Determine the [X, Y] coordinate at the center of the cell enclosing the given text.  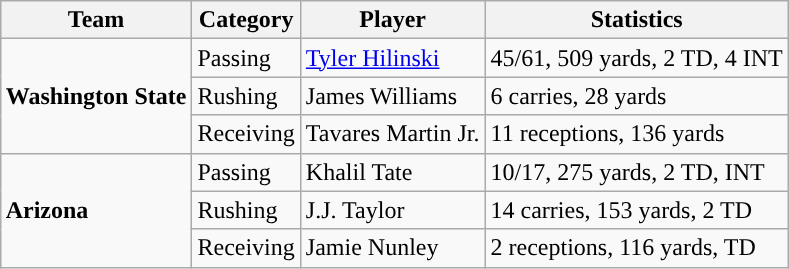
6 carries, 28 yards [636, 96]
Statistics [636, 20]
14 carries, 153 yards, 2 TD [636, 210]
Team [96, 20]
45/61, 509 yards, 2 TD, 4 INT [636, 58]
Tyler Hilinski [392, 58]
10/17, 275 yards, 2 TD, INT [636, 172]
Tavares Martin Jr. [392, 134]
Player [392, 20]
J.J. Taylor [392, 210]
Category [246, 20]
James Williams [392, 96]
11 receptions, 136 yards [636, 134]
Khalil Tate [392, 172]
Jamie Nunley [392, 248]
Arizona [96, 210]
2 receptions, 116 yards, TD [636, 248]
Washington State [96, 96]
